Capture the cell that displays the provided text and extract its (x, y) central coordinate. 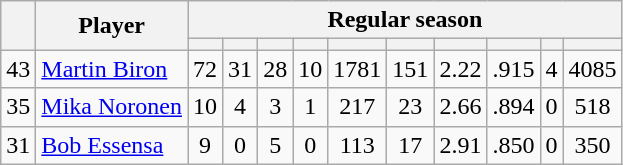
Martin Biron (112, 69)
Bob Essensa (112, 145)
.894 (514, 107)
35 (18, 107)
.850 (514, 145)
72 (206, 69)
28 (276, 69)
23 (410, 107)
217 (358, 107)
2.66 (460, 107)
Mika Noronen (112, 107)
5 (276, 145)
1 (310, 107)
43 (18, 69)
113 (358, 145)
1781 (358, 69)
518 (592, 107)
.915 (514, 69)
17 (410, 145)
350 (592, 145)
2.22 (460, 69)
151 (410, 69)
Regular season (406, 20)
9 (206, 145)
Player (112, 26)
4085 (592, 69)
2.91 (460, 145)
3 (276, 107)
